Detect which cell encompasses the target text, then output its [x, y] center coordinate. 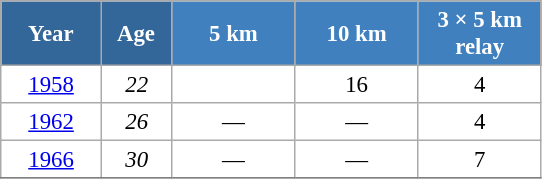
10 km [356, 34]
22 [136, 85]
7 [480, 160]
26 [136, 122]
1962 [52, 122]
5 km [234, 34]
1966 [52, 160]
16 [356, 85]
3 × 5 km relay [480, 34]
Year [52, 34]
1958 [52, 85]
Age [136, 34]
30 [136, 160]
